For the text-containing cell, return its midpoint in [X, Y] coordinate format. 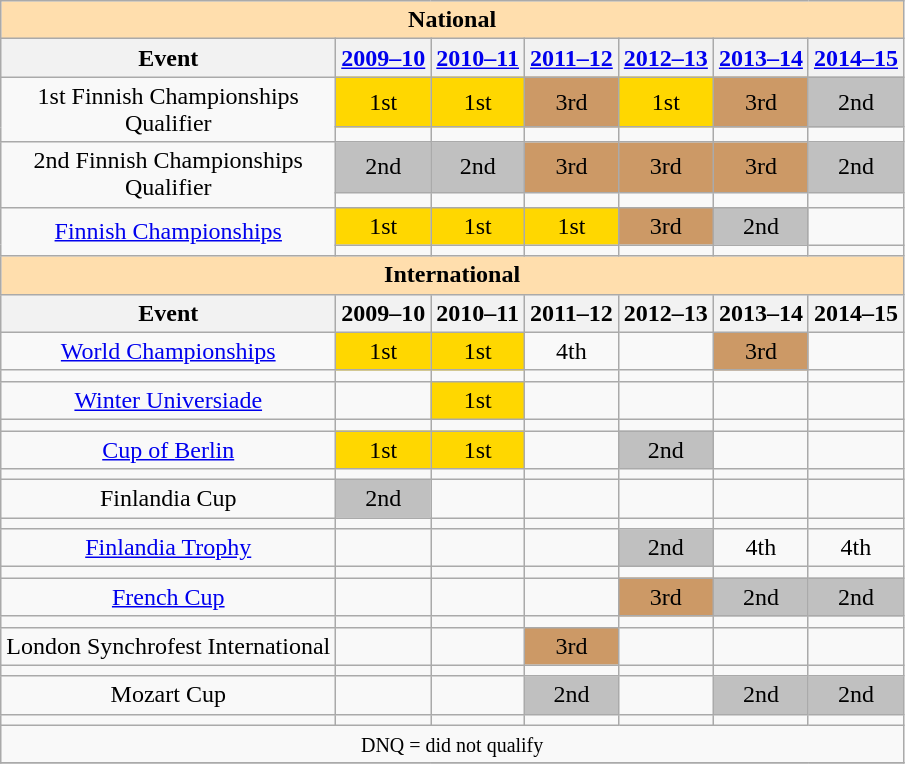
Finlandia Trophy [168, 548]
Winter Universiade [168, 400]
Finnish Championships [168, 232]
French Cup [168, 597]
London Synchrofest International [168, 646]
International [452, 275]
DNQ = did not qualify [452, 744]
Finlandia Cup [168, 499]
2nd Finnish ChampionshipsQualifier [168, 174]
Cup of Berlin [168, 449]
Mozart Cup [168, 695]
1st Finnish ChampionshipsQualifier [168, 110]
National [452, 20]
World Championships [168, 351]
